Identify which cell holds the provided text, then report its (x, y) central coordinate. 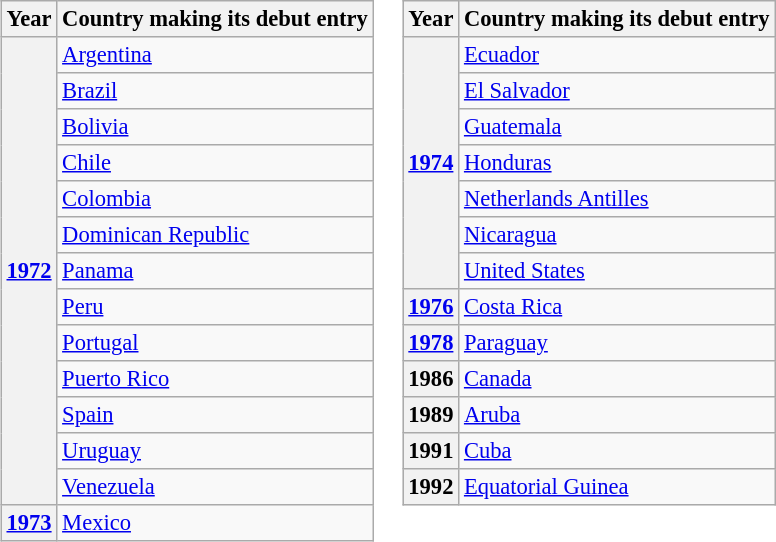
Aruba (617, 415)
1978 (431, 343)
Chile (215, 163)
Portugal (215, 343)
Nicaragua (617, 235)
Spain (215, 415)
Cuba (617, 451)
1974 (431, 163)
Panama (215, 271)
Puerto Rico (215, 379)
Uruguay (215, 451)
1991 (431, 451)
Colombia (215, 199)
El Salvador (617, 91)
Guatemala (617, 127)
Costa Rica (617, 307)
United States (617, 271)
1992 (431, 487)
Brazil (215, 91)
Dominican Republic (215, 235)
Bolivia (215, 127)
Canada (617, 379)
Venezuela (215, 487)
Honduras (617, 163)
Peru (215, 307)
1973 (29, 523)
1989 (431, 415)
Argentina (215, 55)
Mexico (215, 523)
Ecuador (617, 55)
Equatorial Guinea (617, 487)
Paraguay (617, 343)
1972 (29, 271)
1986 (431, 379)
1976 (431, 307)
Netherlands Antilles (617, 199)
